Scan for the cell matching the given text and deliver its (X, Y) coordinate at center. 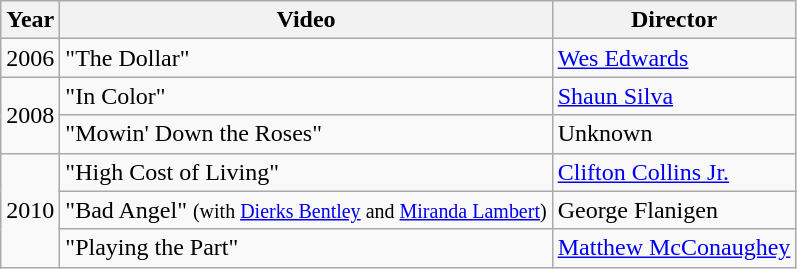
Director (674, 20)
"Mowin' Down the Roses" (306, 134)
Unknown (674, 134)
Video (306, 20)
Matthew McConaughey (674, 248)
Wes Edwards (674, 58)
2010 (30, 210)
"Bad Angel" (with Dierks Bentley and Miranda Lambert) (306, 210)
"High Cost of Living" (306, 172)
Clifton Collins Jr. (674, 172)
"In Color" (306, 96)
George Flanigen (674, 210)
Year (30, 20)
2006 (30, 58)
"The Dollar" (306, 58)
"Playing the Part" (306, 248)
2008 (30, 115)
Shaun Silva (674, 96)
